For the text-containing cell, return its midpoint in (x, y) coordinate format. 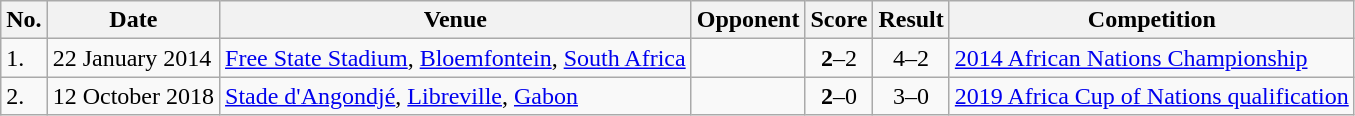
2–0 (839, 96)
12 October 2018 (133, 96)
Score (839, 20)
Opponent (748, 20)
No. (24, 20)
2019 Africa Cup of Nations qualification (1152, 96)
Competition (1152, 20)
4–2 (911, 58)
3–0 (911, 96)
Stade d'Angondjé, Libreville, Gabon (456, 96)
1. (24, 58)
2014 African Nations Championship (1152, 58)
2. (24, 96)
Free State Stadium, Bloemfontein, South Africa (456, 58)
22 January 2014 (133, 58)
2–2 (839, 58)
Date (133, 20)
Venue (456, 20)
Result (911, 20)
